Detect which cell encompasses the target text, then output its (x, y) center coordinate. 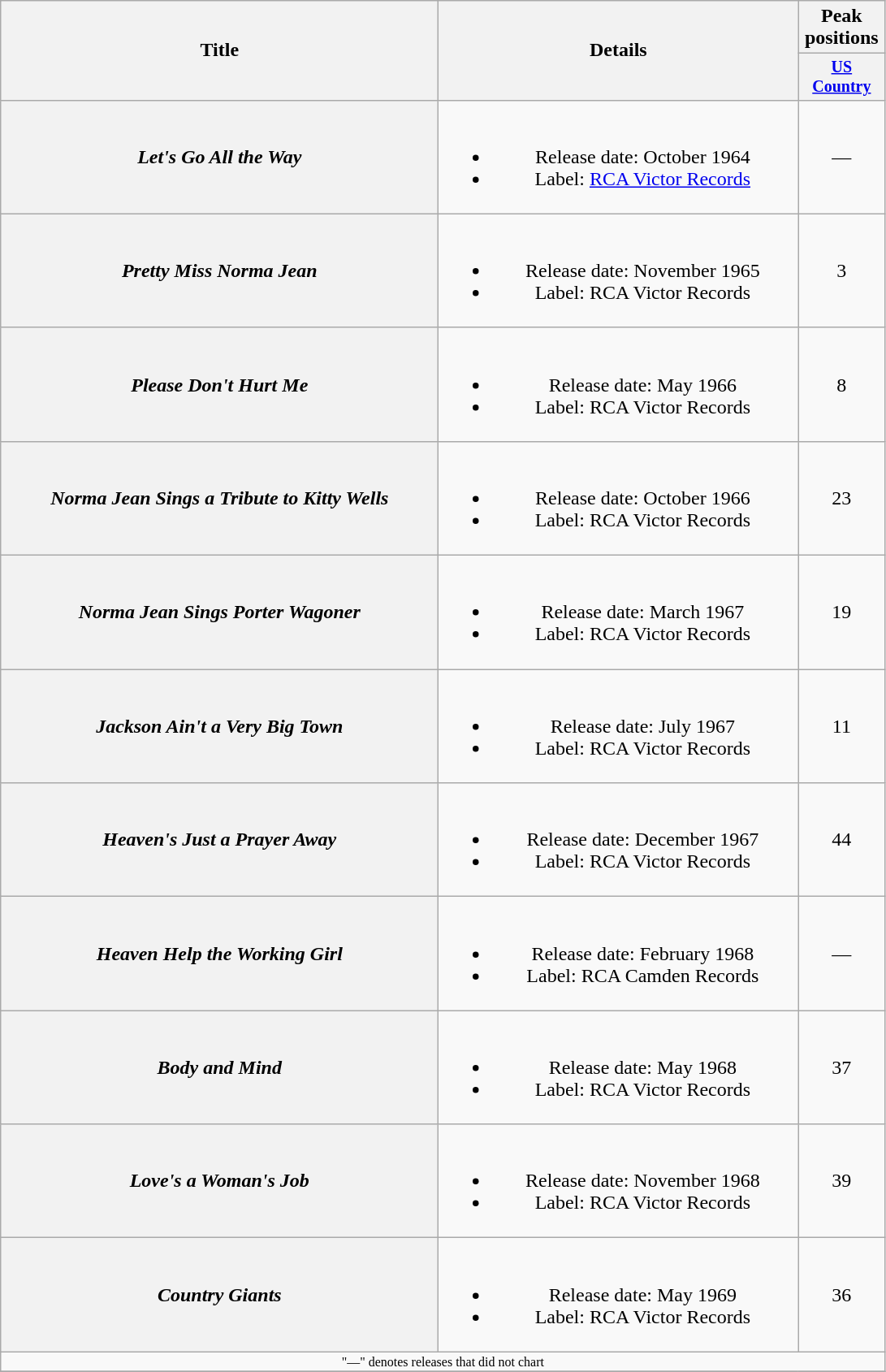
Peak positions (841, 28)
Heaven Help the Working Girl (219, 954)
Release date: November 1965Label: RCA Victor Records (619, 271)
Country Giants (219, 1295)
Release date: May 1969Label: RCA Victor Records (619, 1295)
Details (619, 50)
US Country (841, 76)
Release date: February 1968Label: RCA Camden Records (619, 954)
Heaven's Just a Prayer Away (219, 840)
Please Don't Hurt Me (219, 384)
Norma Jean Sings a Tribute to Kitty Wells (219, 498)
Jackson Ain't a Very Big Town (219, 726)
Release date: May 1966Label: RCA Victor Records (619, 384)
Release date: October 1966Label: RCA Victor Records (619, 498)
Norma Jean Sings Porter Wagoner (219, 612)
8 (841, 384)
23 (841, 498)
Title (219, 50)
Release date: May 1968Label: RCA Victor Records (619, 1067)
11 (841, 726)
Release date: December 1967Label: RCA Victor Records (619, 840)
Pretty Miss Norma Jean (219, 271)
"—" denotes releases that did not chart (443, 1361)
Release date: October 1964Label: RCA Victor Records (619, 157)
19 (841, 612)
Let's Go All the Way (219, 157)
36 (841, 1295)
39 (841, 1181)
3 (841, 271)
Release date: July 1967Label: RCA Victor Records (619, 726)
44 (841, 840)
Body and Mind (219, 1067)
Love's a Woman's Job (219, 1181)
37 (841, 1067)
Release date: March 1967Label: RCA Victor Records (619, 612)
Release date: November 1968Label: RCA Victor Records (619, 1181)
